Find where the given text appears and provide that cell's center as [x, y] coordinate. 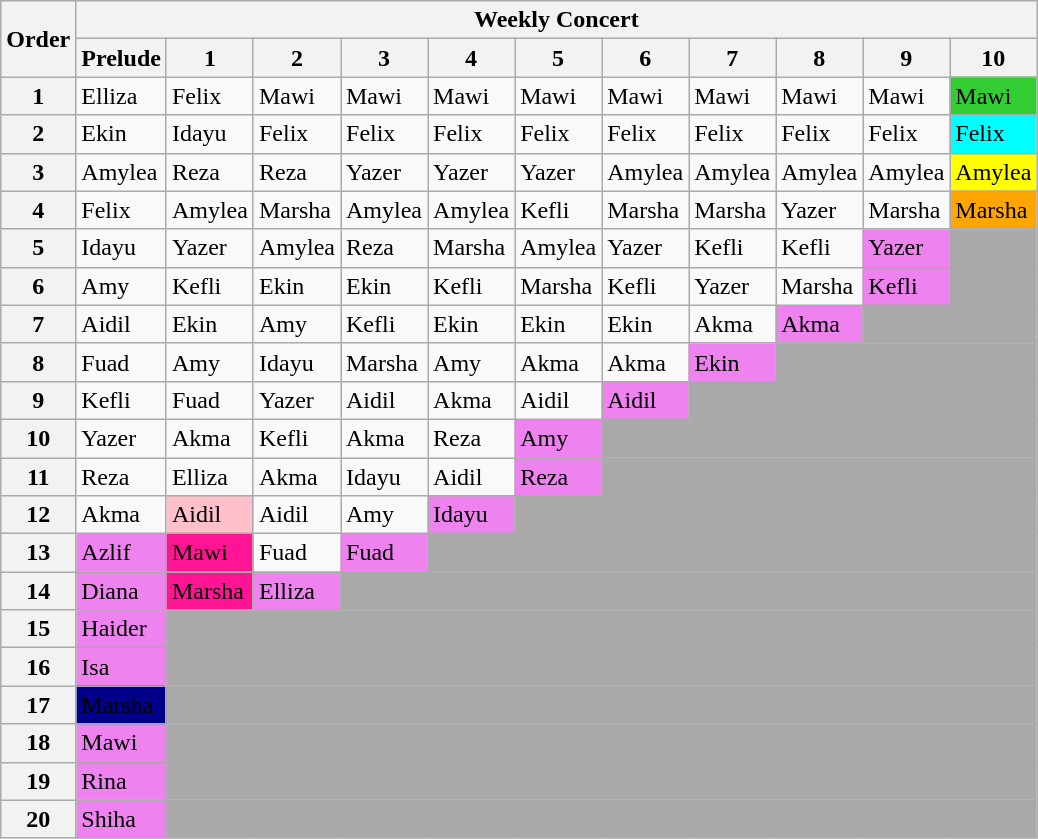
Isa [122, 667]
Rina [122, 781]
Prelude [122, 58]
11 [38, 477]
Weekly Concert [556, 20]
16 [38, 667]
15 [38, 629]
Diana [122, 591]
19 [38, 781]
Azlif [122, 553]
12 [38, 515]
20 [38, 819]
14 [38, 591]
Shiha [122, 819]
Haider [122, 629]
Order [38, 39]
13 [38, 553]
17 [38, 705]
18 [38, 743]
